Capture the cell that displays the provided text and extract its (X, Y) central coordinate. 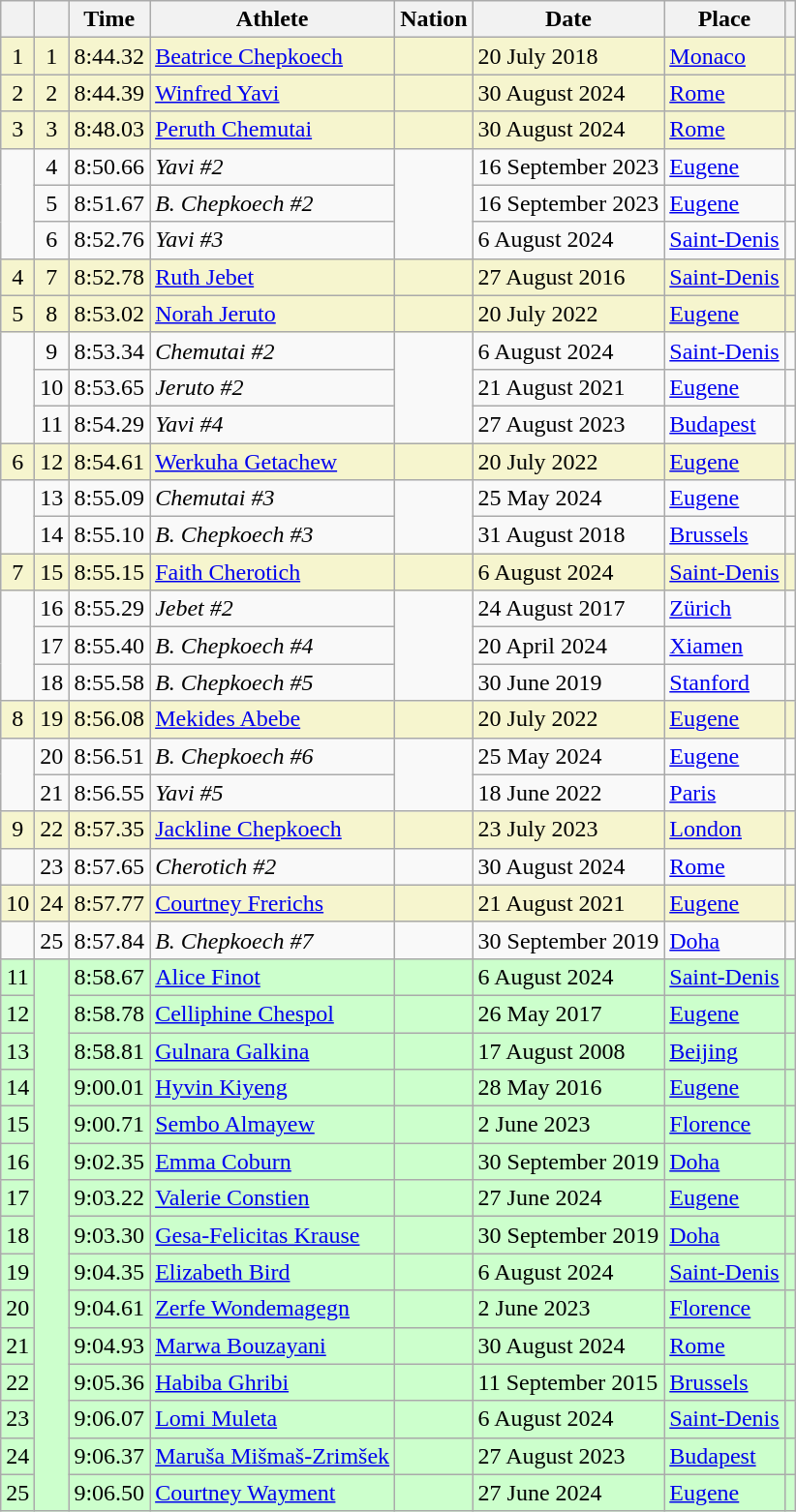
8:58.81 (109, 1050)
28 May 2016 (568, 1088)
Sembo Almayew (273, 1125)
B. Chepkoech #4 (273, 646)
Valerie Constien (273, 1198)
Beatrice Chepkoech (273, 56)
Gesa-Felicitas Krause (273, 1235)
8:57.84 (109, 940)
30 June 2019 (568, 682)
9:02.35 (109, 1162)
11 September 2015 (568, 1382)
Gulnara Galkina (273, 1050)
Mekides Abebe (273, 719)
8:54.29 (109, 424)
B. Chepkoech #5 (273, 682)
20 April 2024 (568, 646)
24 August 2017 (568, 609)
8:52.76 (109, 240)
Time (109, 19)
Habiba Ghribi (273, 1382)
Courtney Wayment (273, 1493)
Emma Coburn (273, 1162)
Alice Finot (273, 977)
8:52.78 (109, 277)
9:06.37 (109, 1456)
Werkuha Getachew (273, 462)
Yavi #5 (273, 793)
20 July 2018 (568, 56)
Beijing (724, 1050)
Chemutai #2 (273, 350)
Jeruto #2 (273, 387)
Nation (434, 19)
Celliphine Chespol (273, 1013)
8:58.67 (109, 977)
8:56.55 (109, 793)
8:55.09 (109, 499)
8:55.29 (109, 609)
9:03.22 (109, 1198)
Hyvin Kiyeng (273, 1088)
Paris (724, 793)
9:06.07 (109, 1419)
8:57.35 (109, 830)
Jebet #2 (273, 609)
9:03.30 (109, 1235)
Date (568, 19)
9:04.61 (109, 1309)
Athlete (273, 19)
Yavi #4 (273, 424)
Zerfe Wondemagegn (273, 1309)
18 June 2022 (568, 793)
Place (724, 19)
London (724, 830)
Yavi #2 (273, 166)
Elizabeth Bird (273, 1272)
Yavi #3 (273, 240)
8:56.08 (109, 719)
Lomi Muleta (273, 1419)
8:51.67 (109, 203)
8:57.65 (109, 866)
Chemutai #3 (273, 499)
Norah Jeruto (273, 314)
8:57.77 (109, 903)
Jackline Chepkoech (273, 830)
Maruša Mišmaš-Zrimšek (273, 1456)
Ruth Jebet (273, 277)
26 May 2017 (568, 1013)
8:44.32 (109, 56)
9:00.71 (109, 1125)
B. Chepkoech #2 (273, 203)
31 August 2018 (568, 535)
B. Chepkoech #7 (273, 940)
Zürich (724, 609)
8:58.78 (109, 1013)
B. Chepkoech #3 (273, 535)
Cherotich #2 (273, 866)
Winfred Yavi (273, 93)
Courtney Frerichs (273, 903)
17 August 2008 (568, 1050)
8:55.15 (109, 572)
9:00.01 (109, 1088)
8:53.34 (109, 350)
Xiamen (724, 646)
8:55.10 (109, 535)
8:55.40 (109, 646)
8:53.65 (109, 387)
Monaco (724, 56)
9:04.93 (109, 1346)
9:05.36 (109, 1382)
8:53.02 (109, 314)
8:48.03 (109, 130)
8:56.51 (109, 756)
B. Chepkoech #6 (273, 756)
Peruth Chemutai (273, 130)
8:55.58 (109, 682)
Stanford (724, 682)
8:50.66 (109, 166)
27 August 2016 (568, 277)
8:54.61 (109, 462)
Faith Cherotich (273, 572)
Marwa Bouzayani (273, 1346)
9:04.35 (109, 1272)
8:44.39 (109, 93)
23 July 2023 (568, 830)
9:06.50 (109, 1493)
